Provide the (x, y) coordinate of the cell's center where the given text is located.  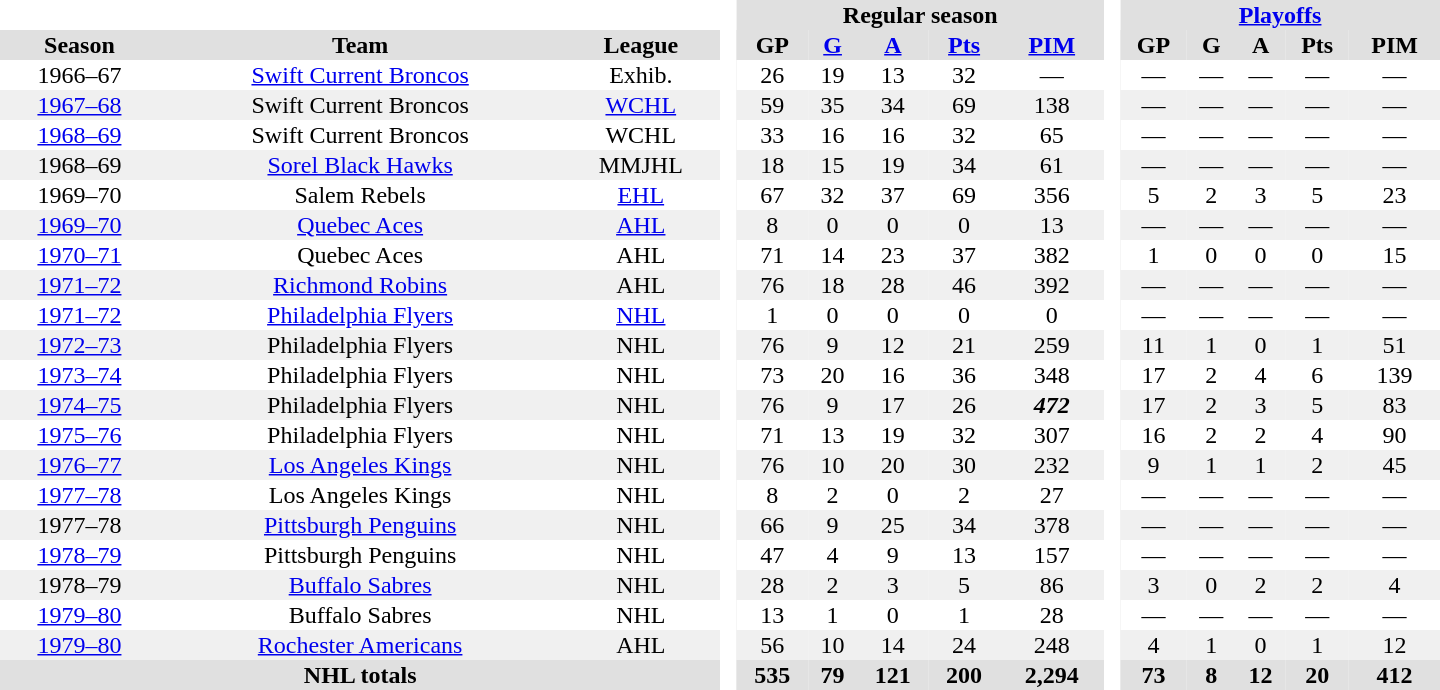
67 (772, 195)
24 (964, 645)
Playoffs (1280, 15)
200 (964, 675)
138 (1052, 105)
Rochester Americans (360, 645)
248 (1052, 645)
27 (1052, 495)
36 (964, 375)
121 (892, 675)
6 (1317, 375)
46 (964, 285)
139 (1394, 375)
259 (1052, 345)
1972–73 (80, 345)
307 (1052, 435)
33 (772, 135)
NHL totals (360, 675)
90 (1394, 435)
45 (1394, 465)
1966–67 (80, 75)
1970–71 (80, 255)
League (640, 45)
378 (1052, 525)
157 (1052, 555)
66 (772, 525)
30 (964, 465)
61 (1052, 165)
Sorel Black Hawks (360, 165)
56 (772, 645)
535 (772, 675)
Team (360, 45)
1973–74 (80, 375)
65 (1052, 135)
1975–76 (80, 435)
51 (1394, 345)
11 (1153, 345)
83 (1394, 405)
35 (832, 105)
356 (1052, 195)
412 (1394, 675)
232 (1052, 465)
Salem Rebels (360, 195)
Regular season (920, 15)
25 (892, 525)
59 (772, 105)
Season (80, 45)
Exhib. (640, 75)
1976–77 (80, 465)
2,294 (1052, 675)
1974–75 (80, 405)
86 (1052, 585)
348 (1052, 375)
382 (1052, 255)
392 (1052, 285)
1967–68 (80, 105)
21 (964, 345)
47 (772, 555)
MMJHL (640, 165)
EHL (640, 195)
Richmond Robins (360, 285)
472 (1052, 405)
79 (832, 675)
